Extract the (x, y) coordinate from the center of the cell holding the provided text.  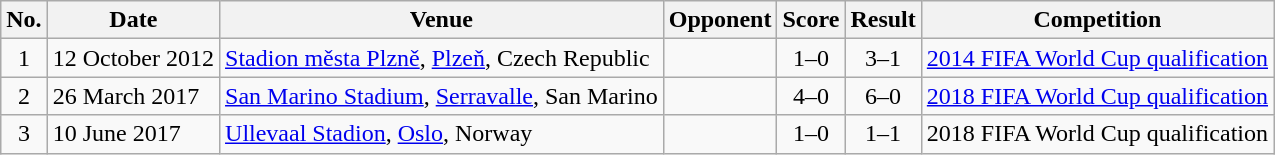
Opponent (720, 20)
Venue (442, 20)
No. (24, 20)
Date (133, 20)
2 (24, 96)
6–0 (883, 96)
Ullevaal Stadion, Oslo, Norway (442, 134)
3 (24, 134)
12 October 2012 (133, 58)
2014 FIFA World Cup qualification (1097, 58)
10 June 2017 (133, 134)
26 March 2017 (133, 96)
1 (24, 58)
Result (883, 20)
1–1 (883, 134)
San Marino Stadium, Serravalle, San Marino (442, 96)
4–0 (811, 96)
Stadion města Plzně, Plzeň, Czech Republic (442, 58)
Competition (1097, 20)
Score (811, 20)
3–1 (883, 58)
